For the text-containing cell, return its midpoint in [X, Y] coordinate format. 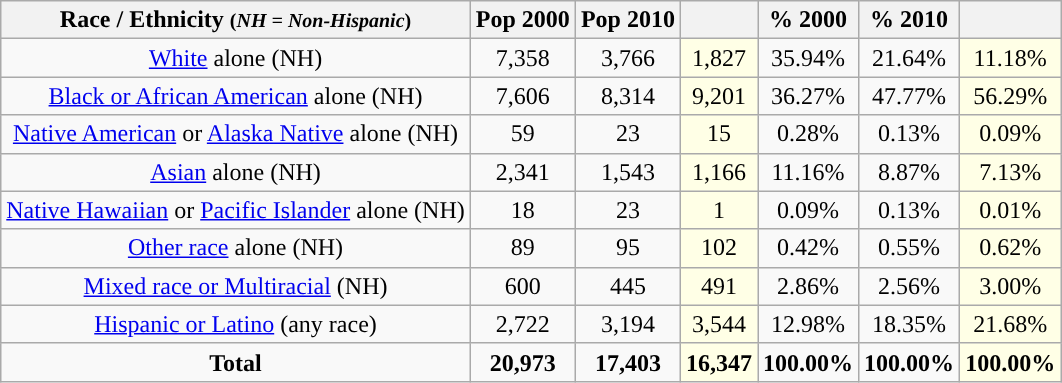
1,166 [718, 172]
White alone (NH) [236, 58]
Black or African American alone (NH) [236, 96]
Asian alone (NH) [236, 172]
17,403 [628, 362]
Pop 2000 [522, 20]
2.56% [910, 286]
2.86% [808, 286]
0.42% [808, 248]
36.27% [808, 96]
18.35% [910, 324]
3.00% [1010, 286]
102 [718, 248]
Mixed race or Multiracial (NH) [236, 286]
35.94% [808, 58]
16,347 [718, 362]
Native American or Alaska Native alone (NH) [236, 134]
0.28% [808, 134]
8,314 [628, 96]
12.98% [808, 324]
2,341 [522, 172]
20,973 [522, 362]
1 [718, 210]
7,606 [522, 96]
7,358 [522, 58]
3,766 [628, 58]
1,827 [718, 58]
8.87% [910, 172]
491 [718, 286]
89 [522, 248]
0.55% [910, 248]
95 [628, 248]
15 [718, 134]
Total [236, 362]
% 2010 [910, 20]
Pop 2010 [628, 20]
Race / Ethnicity (NH = Non-Hispanic) [236, 20]
3,544 [718, 324]
47.77% [910, 96]
18 [522, 210]
21.64% [910, 58]
2,722 [522, 324]
0.62% [1010, 248]
11.16% [808, 172]
11.18% [1010, 58]
445 [628, 286]
56.29% [1010, 96]
% 2000 [808, 20]
7.13% [1010, 172]
Other race alone (NH) [236, 248]
0.01% [1010, 210]
9,201 [718, 96]
Native Hawaiian or Pacific Islander alone (NH) [236, 210]
Hispanic or Latino (any race) [236, 324]
600 [522, 286]
1,543 [628, 172]
59 [522, 134]
21.68% [1010, 324]
3,194 [628, 324]
